For the text-containing cell, return its midpoint in [X, Y] coordinate format. 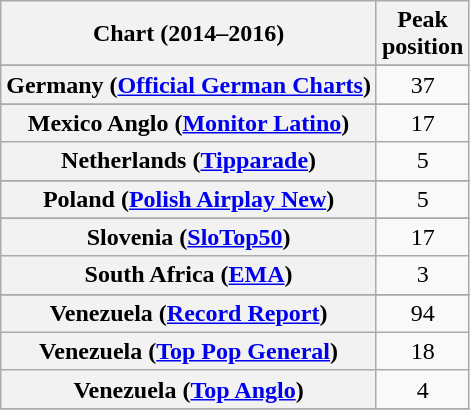
4 [422, 389]
37 [422, 85]
94 [422, 313]
Netherlands (Tipparade) [189, 161]
18 [422, 351]
Mexico Anglo (Monitor Latino) [189, 123]
Venezuela (Record Report) [189, 313]
Germany (Official German Charts) [189, 85]
South Africa (EMA) [189, 275]
Peakposition [422, 34]
Poland (Polish Airplay New) [189, 199]
Chart (2014–2016) [189, 34]
Slovenia (SloTop50) [189, 237]
3 [422, 275]
Venezuela (Top Anglo) [189, 389]
Venezuela (Top Pop General) [189, 351]
